Identify which cell holds the provided text, then report its (x, y) central coordinate. 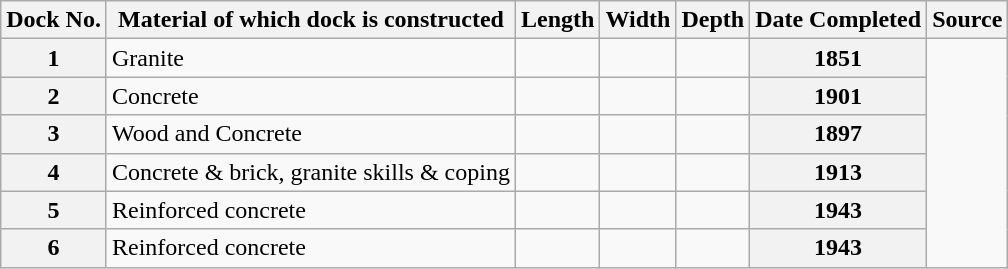
1897 (838, 134)
Concrete & brick, granite skills & coping (310, 172)
Granite (310, 58)
Dock No. (54, 20)
1851 (838, 58)
Date Completed (838, 20)
Material of which dock is constructed (310, 20)
5 (54, 210)
Wood and Concrete (310, 134)
Length (557, 20)
3 (54, 134)
6 (54, 248)
4 (54, 172)
Concrete (310, 96)
1 (54, 58)
1913 (838, 172)
2 (54, 96)
Source (968, 20)
Width (638, 20)
Depth (713, 20)
1901 (838, 96)
